Identify which cell holds the provided text, then report its (X, Y) central coordinate. 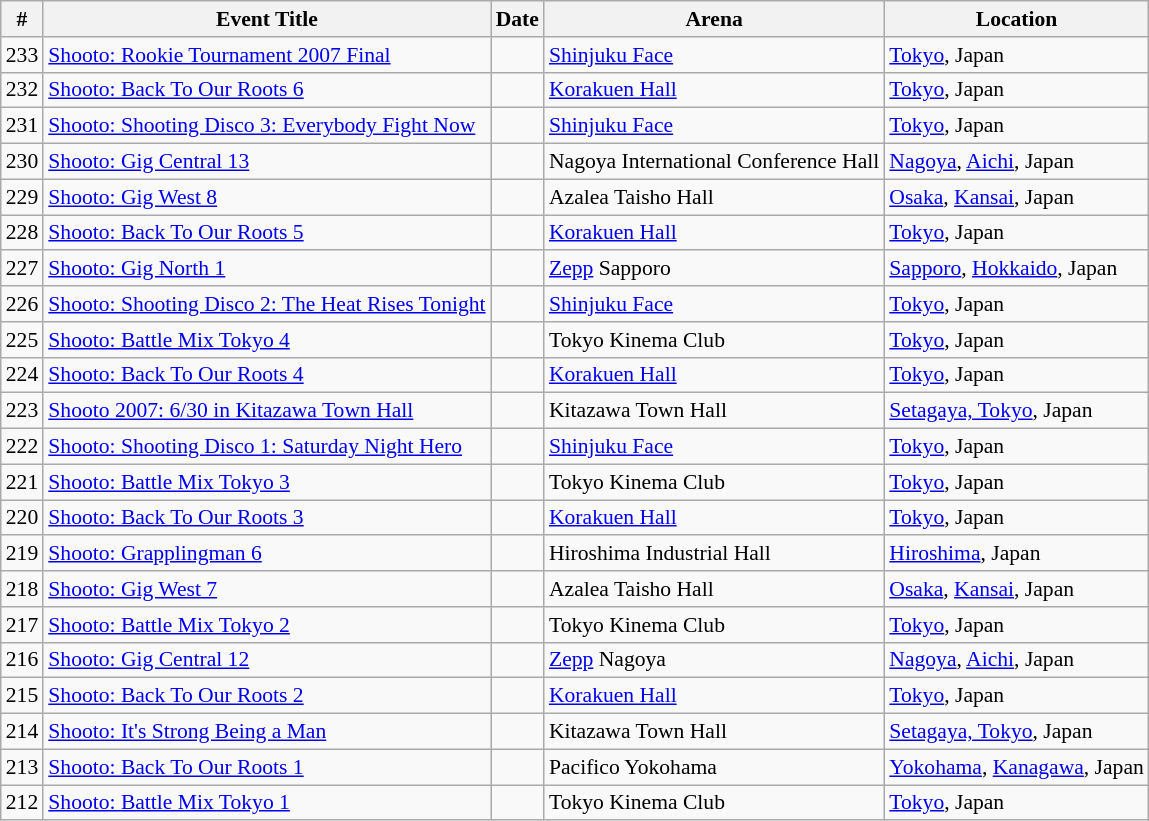
225 (22, 340)
Shooto: Shooting Disco 2: The Heat Rises Tonight (266, 304)
229 (22, 197)
222 (22, 447)
Shooto: Battle Mix Tokyo 4 (266, 340)
Hiroshima, Japan (1016, 554)
Shooto: Gig North 1 (266, 269)
215 (22, 696)
# (22, 19)
214 (22, 732)
Shooto: Shooting Disco 3: Everybody Fight Now (266, 126)
Zepp Sapporo (714, 269)
Event Title (266, 19)
Sapporo, Hokkaido, Japan (1016, 269)
Shooto: Back To Our Roots 3 (266, 518)
Shooto: Back To Our Roots 6 (266, 90)
Shooto: Battle Mix Tokyo 1 (266, 803)
226 (22, 304)
217 (22, 625)
Shooto: Gig Central 12 (266, 660)
220 (22, 518)
Hiroshima Industrial Hall (714, 554)
Shooto: Rookie Tournament 2007 Final (266, 55)
233 (22, 55)
Shooto: Gig Central 13 (266, 162)
216 (22, 660)
Shooto: Gig West 7 (266, 589)
Shooto: Battle Mix Tokyo 3 (266, 482)
213 (22, 767)
Yokohama, Kanagawa, Japan (1016, 767)
230 (22, 162)
Shooto: Grapplingman 6 (266, 554)
Shooto: It's Strong Being a Man (266, 732)
219 (22, 554)
Pacifico Yokohama (714, 767)
224 (22, 375)
227 (22, 269)
218 (22, 589)
Shooto: Back To Our Roots 5 (266, 233)
Shooto 2007: 6/30 in Kitazawa Town Hall (266, 411)
Nagoya International Conference Hall (714, 162)
231 (22, 126)
Shooto: Back To Our Roots 1 (266, 767)
228 (22, 233)
221 (22, 482)
Shooto: Battle Mix Tokyo 2 (266, 625)
Shooto: Gig West 8 (266, 197)
223 (22, 411)
212 (22, 803)
Date (518, 19)
Shooto: Back To Our Roots 4 (266, 375)
Shooto: Back To Our Roots 2 (266, 696)
232 (22, 90)
Shooto: Shooting Disco 1: Saturday Night Hero (266, 447)
Arena (714, 19)
Zepp Nagoya (714, 660)
Location (1016, 19)
